Locate the cell with the specified text and output its (X, Y) center coordinate. 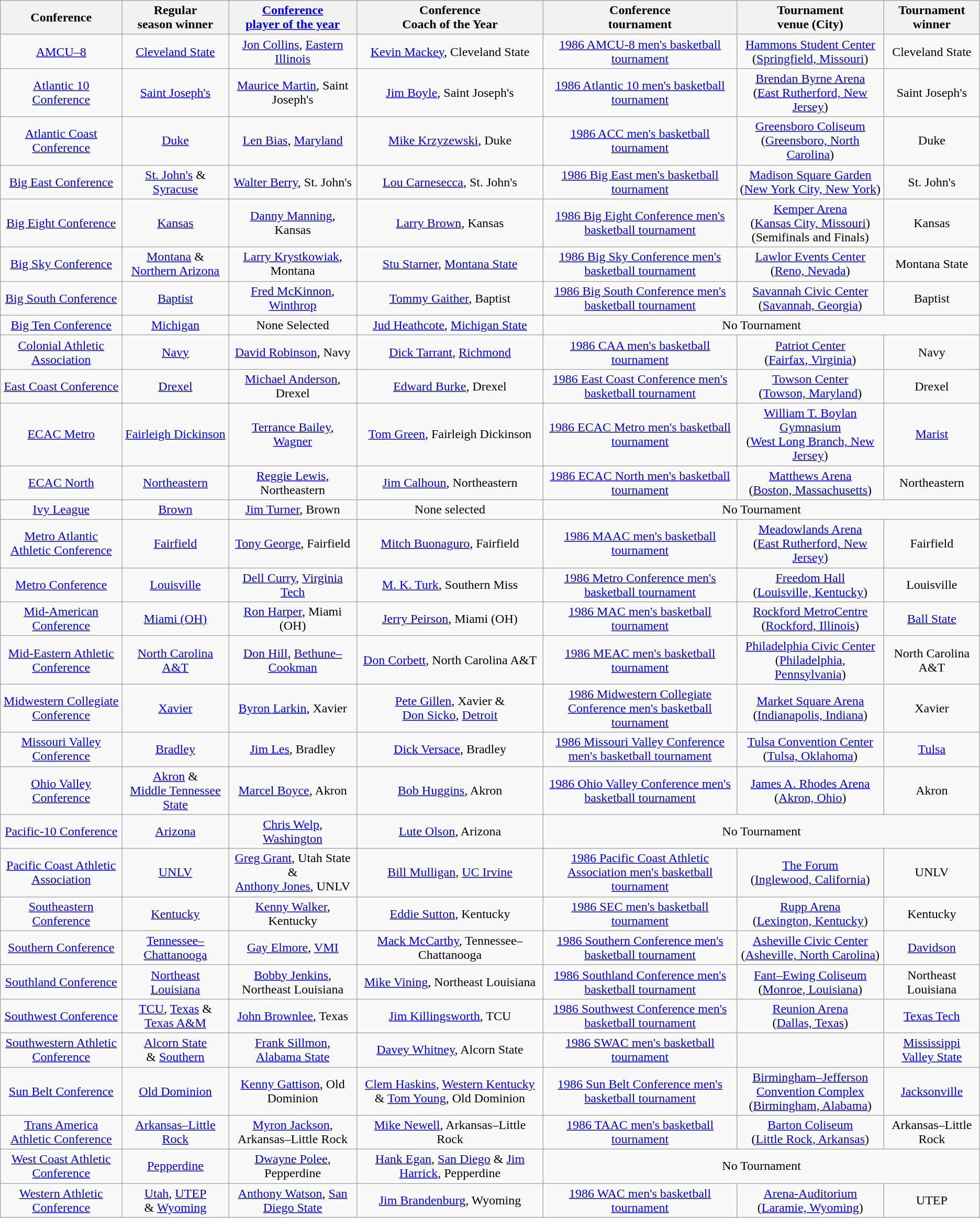
Market Square Arena(Indianapolis, Indiana) (810, 708)
1986 Big South Conference men's basketball tournament (640, 298)
Big Ten Conference (61, 325)
Mid-American Conference (61, 619)
Dell Curry, Virginia Tech (293, 585)
1986 Metro Conference men's basketball tournament (640, 585)
Utah, UTEP& Wyoming (175, 1201)
Southeastern Conference (61, 914)
UTEP (932, 1201)
1986 Sun Belt Conference men's basketball tournament (640, 1091)
Kevin Mackey, Cleveland State (450, 51)
Pete Gillen, Xavier &Don Sicko, Detroit (450, 708)
Southland Conference (61, 982)
Byron Larkin, Xavier (293, 708)
Don Corbett, North Carolina A&T (450, 660)
1986 East Coast Conference men's basketball tournament (640, 386)
Tournament venue (City) (810, 18)
Conference tournament (640, 18)
Akron (932, 790)
Philadelphia Civic Center(Philadelphia, Pennsylvania) (810, 660)
Arena-Auditorium(Laramie, Wyoming) (810, 1201)
Midwestern Collegiate Conference (61, 708)
Tom Green, Fairleigh Dickinson (450, 434)
Conference player of the year (293, 18)
1986 MAAC men's basketball tournament (640, 544)
AMCU–8 (61, 51)
Eddie Sutton, Kentucky (450, 914)
Barton Coliseum(Little Rock, Arkansas) (810, 1133)
Jim Turner, Brown (293, 510)
The Forum(Inglewood, California) (810, 873)
Miami (OH) (175, 619)
Atlantic Coast Conference (61, 141)
1986 Midwestern Collegiate Conference men's basketball tournament (640, 708)
East Coast Conference (61, 386)
Davey Whitney, Alcorn State (450, 1050)
1986 SEC men's basketball tournament (640, 914)
Texas Tech (932, 1015)
Jerry Peirson, Miami (OH) (450, 619)
Myron Jackson, Arkansas–Little Rock (293, 1133)
1986 WAC men's basketball tournament (640, 1201)
Hank Egan, San Diego & Jim Harrick, Pepperdine (450, 1166)
Jim Calhoun, Northeastern (450, 483)
Terrance Bailey, Wagner (293, 434)
Dwayne Polee, Pepperdine (293, 1166)
Greg Grant, Utah State &Anthony Jones, UNLV (293, 873)
1986 Southland Conference men's basketball tournament (640, 982)
Missouri Valley Conference (61, 750)
TCU, Texas & Texas A&M (175, 1015)
Larry Brown, Kansas (450, 223)
1986 MEAC men's basketball tournament (640, 660)
Fairleigh Dickinson (175, 434)
Dick Tarrant, Richmond (450, 352)
Pepperdine (175, 1166)
Tony George, Fairfield (293, 544)
Trans America Athletic Conference (61, 1133)
John Brownlee, Texas (293, 1015)
Fred McKinnon, Winthrop (293, 298)
1986 Southern Conference men's basketball tournament (640, 947)
1986 Southwest Conference men's basketball tournament (640, 1015)
1986 Big Eight Conference men's basketball tournament (640, 223)
Mike Krzyzewski, Duke (450, 141)
Pacific-10 Conference (61, 831)
Brown (175, 510)
Montana State (932, 264)
Metro Conference (61, 585)
None selected (450, 510)
Jacksonville (932, 1091)
Jud Heathcote, Michigan State (450, 325)
1986 SWAC men's basketball tournament (640, 1050)
Pacific Coast Athletic Association (61, 873)
Mike Vining, Northeast Louisiana (450, 982)
1986 Ohio Valley Conference men's basketball tournament (640, 790)
Kemper Arena(Kansas City, Missouri)(Semifinals and Finals) (810, 223)
Larry Krystkowiak, Montana (293, 264)
Freedom Hall(Louisville, Kentucky) (810, 585)
Southwestern Athletic Conference (61, 1050)
1986 Big Sky Conference men's basketball tournament (640, 264)
Tulsa (932, 750)
1986 CAA men's basketball tournament (640, 352)
Towson Center(Towson, Maryland) (810, 386)
Len Bias, Maryland (293, 141)
Montana & Northern Arizona (175, 264)
Lawlor Events Center(Reno, Nevada) (810, 264)
Davidson (932, 947)
1986 AMCU-8 men's basketball tournament (640, 51)
Big East Conference (61, 182)
Fant–Ewing Coliseum(Monroe, Louisiana) (810, 982)
Savannah Civic Center(Savannah, Georgia) (810, 298)
Meadowlands Arena(East Rutherford, New Jersey) (810, 544)
Dick Versace, Bradley (450, 750)
1986 MAC men's basketball tournament (640, 619)
Marist (932, 434)
West Coast Athletic Conference (61, 1166)
Mitch Buonaguro, Fairfield (450, 544)
Anthony Watson, San Diego State (293, 1201)
Conference Coach of the Year (450, 18)
Chris Welp, Washington (293, 831)
Matthews Arena(Boston, Massachusetts) (810, 483)
James A. Rhodes Arena(Akron, Ohio) (810, 790)
Marcel Boyce, Akron (293, 790)
Maurice Martin, Saint Joseph's (293, 93)
Metro Atlantic Athletic Conference (61, 544)
Big Eight Conference (61, 223)
Regular season winner (175, 18)
Bradley (175, 750)
ECAC North (61, 483)
1986 ECAC Metro men's basketball tournament (640, 434)
Brendan Byrne Arena(East Rutherford, New Jersey) (810, 93)
Tennessee–Chattanooga (175, 947)
Alcorn State& Southern (175, 1050)
Southwest Conference (61, 1015)
Ohio Valley Conference (61, 790)
Danny Manning, Kansas (293, 223)
Jim Les, Bradley (293, 750)
Mid-Eastern Athletic Conference (61, 660)
Conference (61, 18)
Ron Harper, Miami (OH) (293, 619)
Ball State (932, 619)
Stu Starner, Montana State (450, 264)
Jim Brandenburg, Wyoming (450, 1201)
Reggie Lewis, Northeastern (293, 483)
St. John's (932, 182)
Jim Killingsworth, TCU (450, 1015)
1986 Pacific Coast Athletic Association men's basketball tournament (640, 873)
Kenny Gattison, Old Dominion (293, 1091)
Tournament winner (932, 18)
Birmingham–Jefferson Convention Complex(Birmingham, Alabama) (810, 1091)
Ivy League (61, 510)
Rupp Arena(Lexington, Kentucky) (810, 914)
Bobby Jenkins, Northeast Louisiana (293, 982)
Gay Elmore, VMI (293, 947)
Sun Belt Conference (61, 1091)
Mike Newell, Arkansas–Little Rock (450, 1133)
David Robinson, Navy (293, 352)
1986 Missouri Valley Conference men's basketball tournament (640, 750)
Hammons Student Center(Springfield, Missouri) (810, 51)
Don Hill, Bethune–Cookman (293, 660)
Lou Carnesecca, St. John's (450, 182)
Bob Huggins, Akron (450, 790)
Tommy Gaither, Baptist (450, 298)
1986 TAAC men's basketball tournament (640, 1133)
1986 Big East men's basketball tournament (640, 182)
Jim Boyle, Saint Joseph's (450, 93)
Mississippi Valley State (932, 1050)
Clem Haskins, Western Kentucky & Tom Young, Old Dominion (450, 1091)
Frank Sillmon, Alabama State (293, 1050)
Madison Square Garden(New York City, New York) (810, 182)
Greensboro Coliseum(Greensboro, North Carolina) (810, 141)
ECAC Metro (61, 434)
Southern Conference (61, 947)
Edward Burke, Drexel (450, 386)
Michael Anderson, Drexel (293, 386)
Western Athletic Conference (61, 1201)
Reunion Arena(Dallas, Texas) (810, 1015)
Old Dominion (175, 1091)
Mack McCarthy, Tennessee–Chattanooga (450, 947)
St. John's &Syracuse (175, 182)
Patriot Center(Fairfax, Virginia) (810, 352)
Rockford MetroCentre(Rockford, Illinois) (810, 619)
Michigan (175, 325)
Lute Olson, Arizona (450, 831)
Big Sky Conference (61, 264)
None Selected (293, 325)
M. K. Turk, Southern Miss (450, 585)
Arizona (175, 831)
Bill Mulligan, UC Irvine (450, 873)
1986 ECAC North men's basketball tournament (640, 483)
William T. Boylan Gymnasium(West Long Branch, New Jersey) (810, 434)
Tulsa Convention Center(Tulsa, Oklahoma) (810, 750)
1986 Atlantic 10 men's basketball tournament (640, 93)
Jon Collins, Eastern Illinois (293, 51)
Colonial Athletic Association (61, 352)
Atlantic 10 Conference (61, 93)
Kenny Walker, Kentucky (293, 914)
Asheville Civic Center(Asheville, North Carolina) (810, 947)
Big South Conference (61, 298)
Akron & Middle Tennessee State (175, 790)
Walter Berry, St. John's (293, 182)
1986 ACC men's basketball tournament (640, 141)
